Detect which cell encompasses the target text, then output its [X, Y] center coordinate. 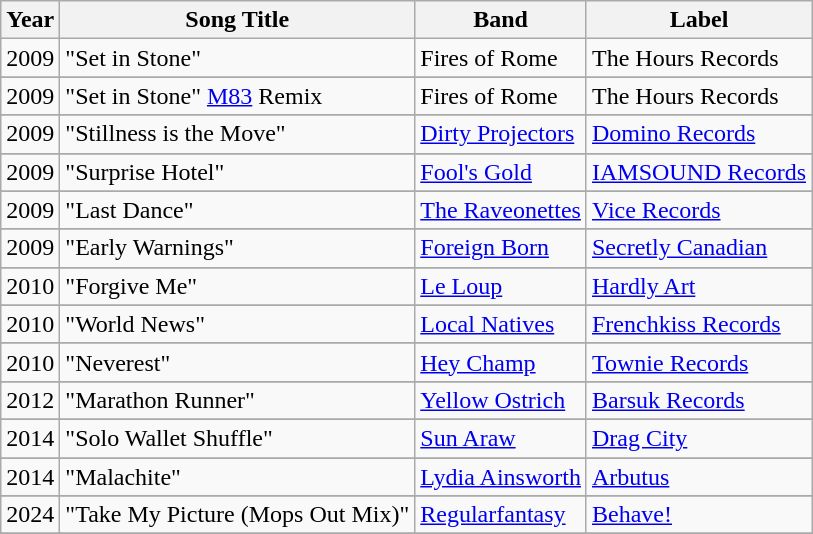
Arbutus [698, 477]
Label [698, 20]
"Early Warnings" [238, 248]
"Last Dance" [238, 210]
"Stillness is the Move" [238, 134]
Barsuk Records [698, 400]
Behave! [698, 515]
"Neverest" [238, 362]
IAMSOUND Records [698, 172]
"Solo Wallet Shuffle" [238, 438]
Domino Records [698, 134]
Local Natives [501, 324]
"World News" [238, 324]
Secretly Canadian [698, 248]
"Set in Stone" [238, 58]
Fool's Gold [501, 172]
Regularfantasy [501, 515]
"Surprise Hotel" [238, 172]
Frenchkiss Records [698, 324]
Townie Records [698, 362]
Lydia Ainsworth [501, 477]
Yellow Ostrich [501, 400]
"Malachite" [238, 477]
The Raveonettes [501, 210]
"Marathon Runner" [238, 400]
Hardly Art [698, 286]
Year [30, 20]
Dirty Projectors [501, 134]
Hey Champ [501, 362]
2024 [30, 515]
"Take My Picture (Mops Out Mix)" [238, 515]
Foreign Born [501, 248]
2012 [30, 400]
"Forgive Me" [238, 286]
"Set in Stone" M83 Remix [238, 96]
Sun Araw [501, 438]
Band [501, 20]
Song Title [238, 20]
Drag City [698, 438]
Le Loup [501, 286]
Vice Records [698, 210]
